Return the (x, y) coordinate for the center point of the cell that contains the specified text.  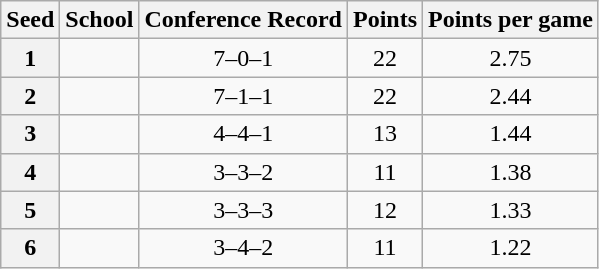
Points (384, 20)
1.33 (511, 210)
7–0–1 (244, 58)
12 (384, 210)
3–3–2 (244, 172)
Seed (30, 20)
3–3–3 (244, 210)
2.44 (511, 96)
Conference Record (244, 20)
4–4–1 (244, 134)
1 (30, 58)
1.22 (511, 248)
6 (30, 248)
Points per game (511, 20)
7–1–1 (244, 96)
13 (384, 134)
1.38 (511, 172)
5 (30, 210)
2 (30, 96)
1.44 (511, 134)
2.75 (511, 58)
3 (30, 134)
School (100, 20)
3–4–2 (244, 248)
4 (30, 172)
